For the text-containing cell, return its midpoint in [X, Y] coordinate format. 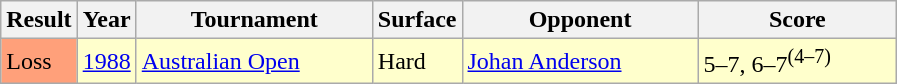
Loss [39, 62]
Score [798, 20]
Hard [417, 62]
Tournament [254, 20]
Johan Anderson [580, 62]
Year [106, 20]
Opponent [580, 20]
1988 [106, 62]
Surface [417, 20]
Result [39, 20]
5–7, 6–7(4–7) [798, 62]
Australian Open [254, 62]
